For the text-containing cell, return its midpoint in [X, Y] coordinate format. 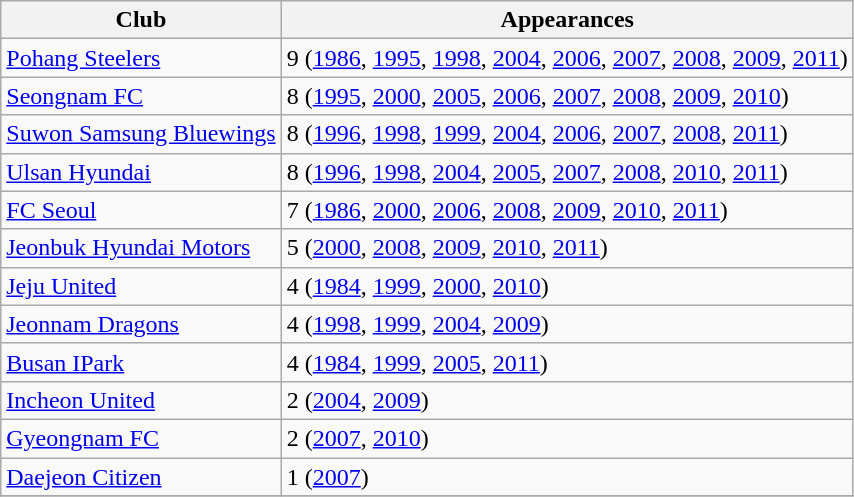
8 (1996, 1998, 1999, 2004, 2006, 2007, 2008, 2011) [567, 134]
Jeonnam Dragons [141, 324]
Appearances [567, 20]
8 (1996, 1998, 2004, 2005, 2007, 2008, 2010, 2011) [567, 172]
Pohang Steelers [141, 58]
Club [141, 20]
9 (1986, 1995, 1998, 2004, 2006, 2007, 2008, 2009, 2011) [567, 58]
5 (2000, 2008, 2009, 2010, 2011) [567, 248]
Suwon Samsung Bluewings [141, 134]
Busan IPark [141, 362]
8 (1995, 2000, 2005, 2006, 2007, 2008, 2009, 2010) [567, 96]
2 (2007, 2010) [567, 438]
Jeonbuk Hyundai Motors [141, 248]
4 (1984, 1999, 2005, 2011) [567, 362]
Daejeon Citizen [141, 477]
Incheon United [141, 400]
FC Seoul [141, 210]
Seongnam FC [141, 96]
1 (2007) [567, 477]
4 (1984, 1999, 2000, 2010) [567, 286]
Jeju United [141, 286]
2 (2004, 2009) [567, 400]
7 (1986, 2000, 2006, 2008, 2009, 2010, 2011) [567, 210]
4 (1998, 1999, 2004, 2009) [567, 324]
Ulsan Hyundai [141, 172]
Gyeongnam FC [141, 438]
